Return the (X, Y) coordinate for the center point of the cell that contains the specified text.  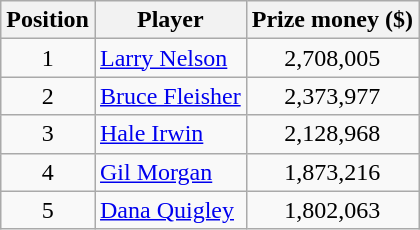
3 (48, 134)
2,708,005 (332, 58)
Player (170, 20)
2,373,977 (332, 96)
1 (48, 58)
Dana Quigley (170, 210)
5 (48, 210)
1,873,216 (332, 172)
Gil Morgan (170, 172)
4 (48, 172)
Hale Irwin (170, 134)
2 (48, 96)
2,128,968 (332, 134)
Position (48, 20)
Larry Nelson (170, 58)
Bruce Fleisher (170, 96)
Prize money ($) (332, 20)
1,802,063 (332, 210)
